For the text-containing cell, return its midpoint in (X, Y) coordinate format. 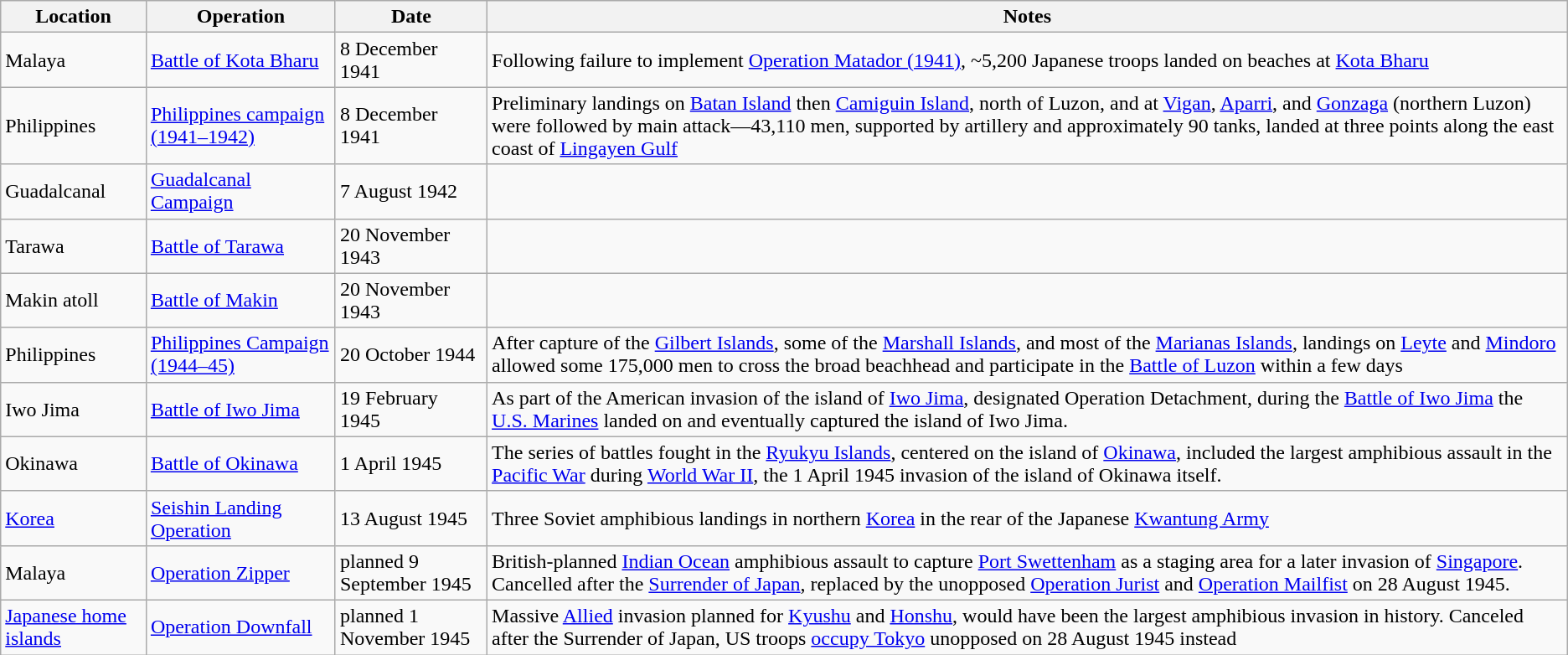
Operation Downfall (240, 627)
Seishin Landing Operation (240, 518)
Date (410, 17)
Battle of Iwo Jima (240, 409)
Battle of Makin (240, 300)
Battle of Kota Bharu (240, 60)
Battle of Tarawa (240, 246)
Japanese home islands (74, 627)
Location (74, 17)
planned 1 November 1945 (410, 627)
Guadalcanal Campaign (240, 191)
Iwo Jima (74, 409)
Notes (1028, 17)
Makin atoll (74, 300)
planned 9 September 1945 (410, 573)
Korea (74, 518)
Tarawa (74, 246)
Following failure to implement Operation Matador (1941), ~5,200 Japanese troops landed on beaches at Kota Bharu (1028, 60)
Philippines campaign (1941–1942) (240, 126)
20 October 1944 (410, 355)
Operation (240, 17)
Operation Zipper (240, 573)
Guadalcanal (74, 191)
19 February 1945 (410, 409)
1 April 1945 (410, 464)
13 August 1945 (410, 518)
Battle of Okinawa (240, 464)
Philippines Campaign (1944–45) (240, 355)
Three Soviet amphibious landings in northern Korea in the rear of the Japanese Kwantung Army (1028, 518)
7 August 1942 (410, 191)
Okinawa (74, 464)
